Find where the given text appears and provide that cell's center as (x, y) coordinate. 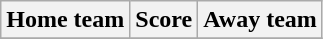
Score (164, 20)
Home team (66, 20)
Away team (260, 20)
